Search for the cell housing the specified text and yield its (X, Y) center coordinate. 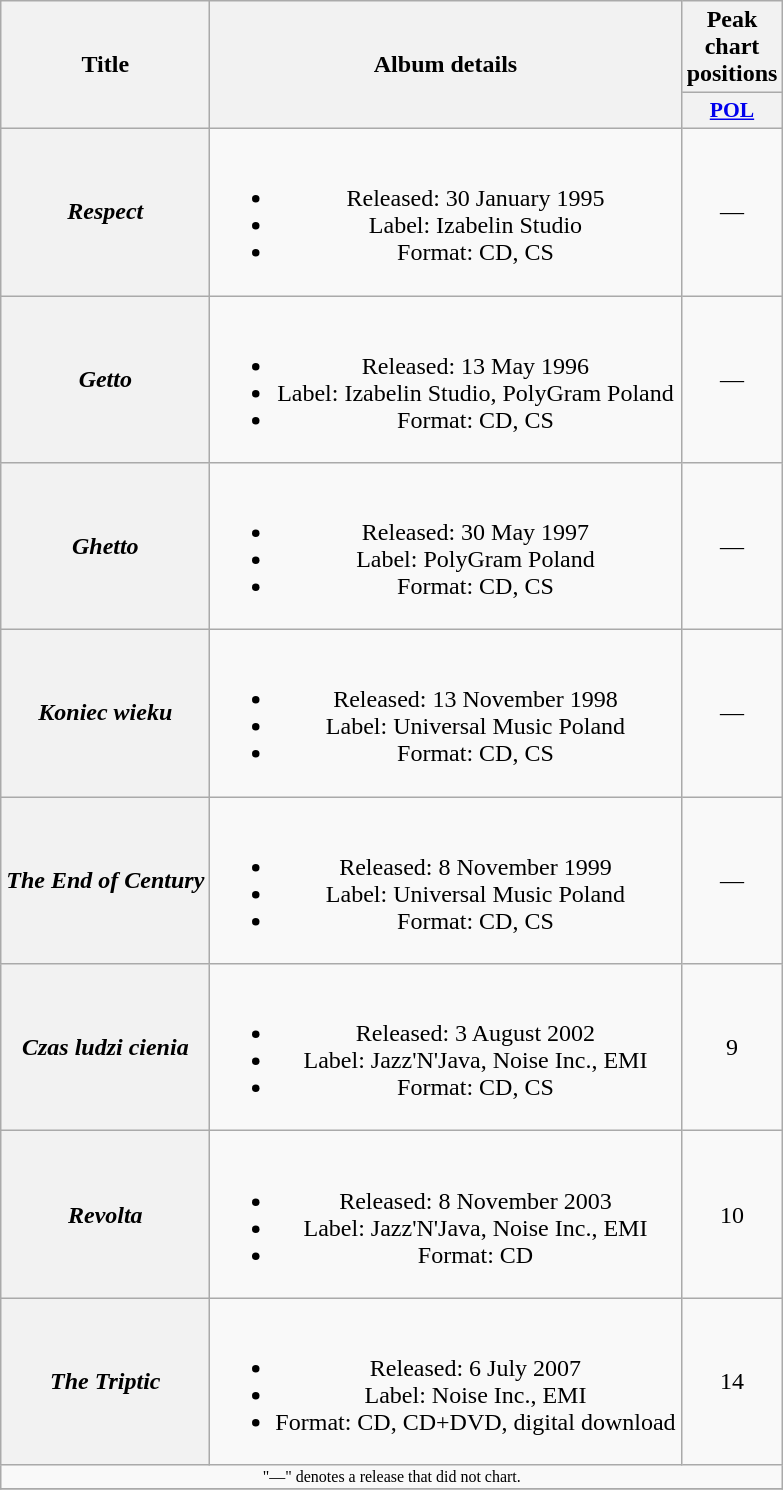
14 (732, 1382)
"—" denotes a release that did not chart. (392, 1477)
Released: 6 July 2007Label: Noise Inc., EMIFormat: CD, CD+DVD, digital download (446, 1382)
Respect (106, 212)
Koniec wieku (106, 714)
Getto (106, 380)
Ghetto (106, 546)
Released: 8 November 2003Label: Jazz'N'Java, Noise Inc., EMIFormat: CD (446, 1214)
Peak chart positions (732, 47)
Title (106, 65)
Released: 13 May 1996Label: Izabelin Studio, PolyGram PolandFormat: CD, CS (446, 380)
Released: 8 November 1999Label: Universal Music PolandFormat: CD, CS (446, 880)
The Triptic (106, 1382)
POL (732, 111)
Released: 30 May 1997Label: PolyGram PolandFormat: CD, CS (446, 546)
Released: 13 November 1998Label: Universal Music PolandFormat: CD, CS (446, 714)
9 (732, 1048)
10 (732, 1214)
Czas ludzi cienia (106, 1048)
Released: 3 August 2002Label: Jazz'N'Java, Noise Inc., EMIFormat: CD, CS (446, 1048)
The End of Century (106, 880)
Revolta (106, 1214)
Album details (446, 65)
Released: 30 January 1995Label: Izabelin StudioFormat: CD, CS (446, 212)
